Pinpoint the cell where the given text exists, returning its [x, y] midpoint coordinate. 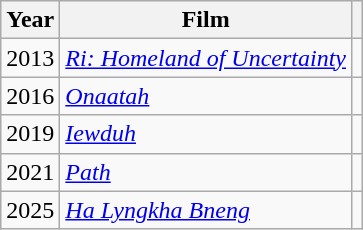
Onaatah [206, 96]
2019 [30, 134]
Path [206, 172]
2016 [30, 96]
2025 [30, 210]
Ri: Homeland of Uncertainty [206, 58]
2013 [30, 58]
Ha Lyngkha Bneng [206, 210]
Iewduh [206, 134]
Film [206, 20]
Year [30, 20]
2021 [30, 172]
